Return (X, Y) of the center of cell containing provided text 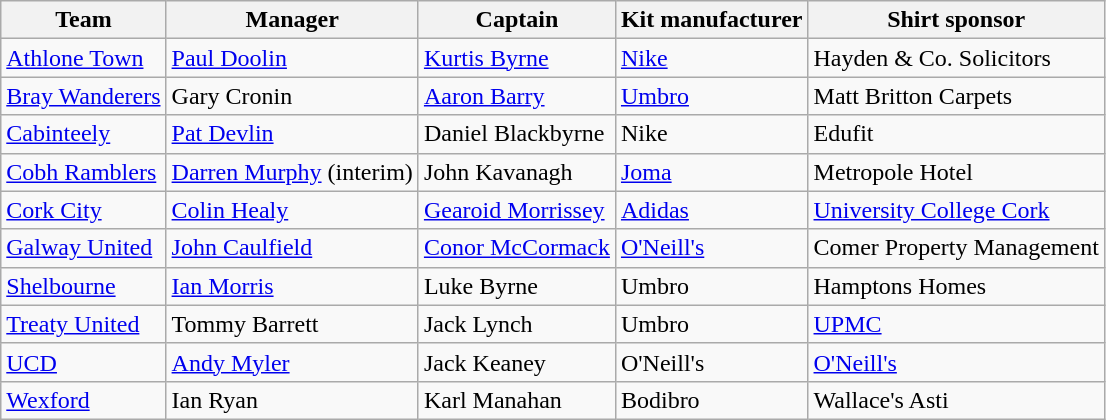
Jack Lynch (516, 324)
Kurtis Byrne (516, 58)
John Caulfield (292, 248)
Manager (292, 20)
Galway United (84, 248)
University College Cork (956, 210)
Colin Healy (292, 210)
Hayden & Co. Solicitors (956, 58)
John Kavanagh (516, 172)
Shirt sponsor (956, 20)
Cobh Ramblers (84, 172)
Captain (516, 20)
Ian Ryan (292, 400)
Gearoid Morrissey (516, 210)
Bodibro (712, 400)
Bray Wanderers (84, 96)
Luke Byrne (516, 286)
Gary Cronin (292, 96)
Conor McCormack (516, 248)
Metropole Hotel (956, 172)
Paul Doolin (292, 58)
Comer Property Management (956, 248)
Matt Britton Carpets (956, 96)
Joma (712, 172)
Shelbourne (84, 286)
UPMC (956, 324)
Jack Keaney (516, 362)
Cabinteely (84, 134)
Ian Morris (292, 286)
Treaty United (84, 324)
Adidas (712, 210)
Hamptons Homes (956, 286)
Cork City (84, 210)
Karl Manahan (516, 400)
Team (84, 20)
Wexford (84, 400)
Wallace's Asti (956, 400)
Darren Murphy (interim) (292, 172)
Edufit (956, 134)
Daniel Blackbyrne (516, 134)
Andy Myler (292, 362)
Kit manufacturer (712, 20)
Athlone Town (84, 58)
Pat Devlin (292, 134)
Aaron Barry (516, 96)
UCD (84, 362)
Tommy Barrett (292, 324)
